Output the (X, Y) coordinate of the center of the cell containing the given text.  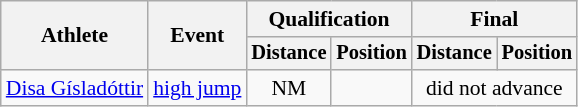
Disa Gísladóttir (74, 88)
Athlete (74, 36)
NM (288, 88)
high jump (197, 88)
Final (494, 19)
Event (197, 36)
Qualification (328, 19)
did not advance (494, 88)
